Determine the (X, Y) coordinate at the center of the cell enclosing the given text.  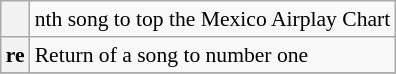
Return of a song to number one (213, 55)
nth song to top the Mexico Airplay Chart (213, 19)
re (16, 55)
